Extract the [x, y] coordinate from the center of the cell holding the provided text.  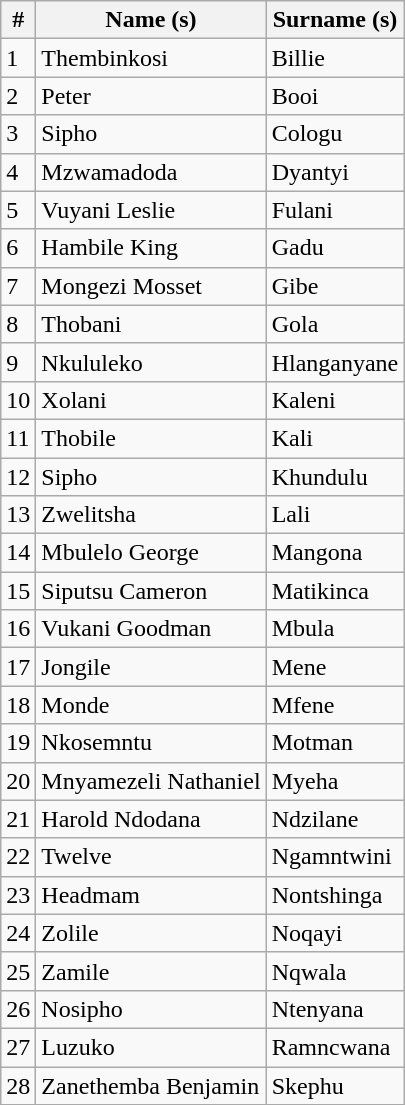
19 [18, 743]
Kali [335, 438]
6 [18, 248]
Skephu [335, 1085]
Nosipho [151, 1009]
5 [18, 210]
Name (s) [151, 20]
14 [18, 553]
Billie [335, 58]
Jongile [151, 667]
Motman [335, 743]
28 [18, 1085]
Nqwala [335, 971]
Thembinkosi [151, 58]
Mbula [335, 629]
Zanethemba Benjamin [151, 1085]
12 [18, 477]
Thobile [151, 438]
Surname (s) [335, 20]
Kaleni [335, 400]
Hlanganyane [335, 362]
4 [18, 172]
Xolani [151, 400]
Zolile [151, 933]
Noqayi [335, 933]
Ndzilane [335, 819]
Headmam [151, 895]
Dyantyi [335, 172]
Siputsu Cameron [151, 591]
Vuyani Leslie [151, 210]
25 [18, 971]
17 [18, 667]
Zwelitsha [151, 515]
Mangona [335, 553]
Nkosemntu [151, 743]
Mfene [335, 705]
Mbulelo George [151, 553]
Gola [335, 324]
Harold Ndodana [151, 819]
24 [18, 933]
Booi [335, 96]
27 [18, 1047]
1 [18, 58]
Gadu [335, 248]
Myeha [335, 781]
Luzuko [151, 1047]
16 [18, 629]
3 [18, 134]
21 [18, 819]
9 [18, 362]
Ramncwana [335, 1047]
Gibe [335, 286]
Khundulu [335, 477]
Cologu [335, 134]
Twelve [151, 857]
Mzwamadoda [151, 172]
Zamile [151, 971]
Mnyamezeli Nathaniel [151, 781]
Nkululeko [151, 362]
Nontshinga [335, 895]
Mongezi Mosset [151, 286]
13 [18, 515]
15 [18, 591]
22 [18, 857]
8 [18, 324]
Matikinca [335, 591]
11 [18, 438]
Monde [151, 705]
Vukani Goodman [151, 629]
# [18, 20]
23 [18, 895]
Thobani [151, 324]
Ntenyana [335, 1009]
20 [18, 781]
10 [18, 400]
Ngamntwini [335, 857]
Lali [335, 515]
Hambile King [151, 248]
7 [18, 286]
18 [18, 705]
Mene [335, 667]
Peter [151, 96]
Fulani [335, 210]
26 [18, 1009]
2 [18, 96]
